Locate the cell with the specified text and output its [X, Y] center coordinate. 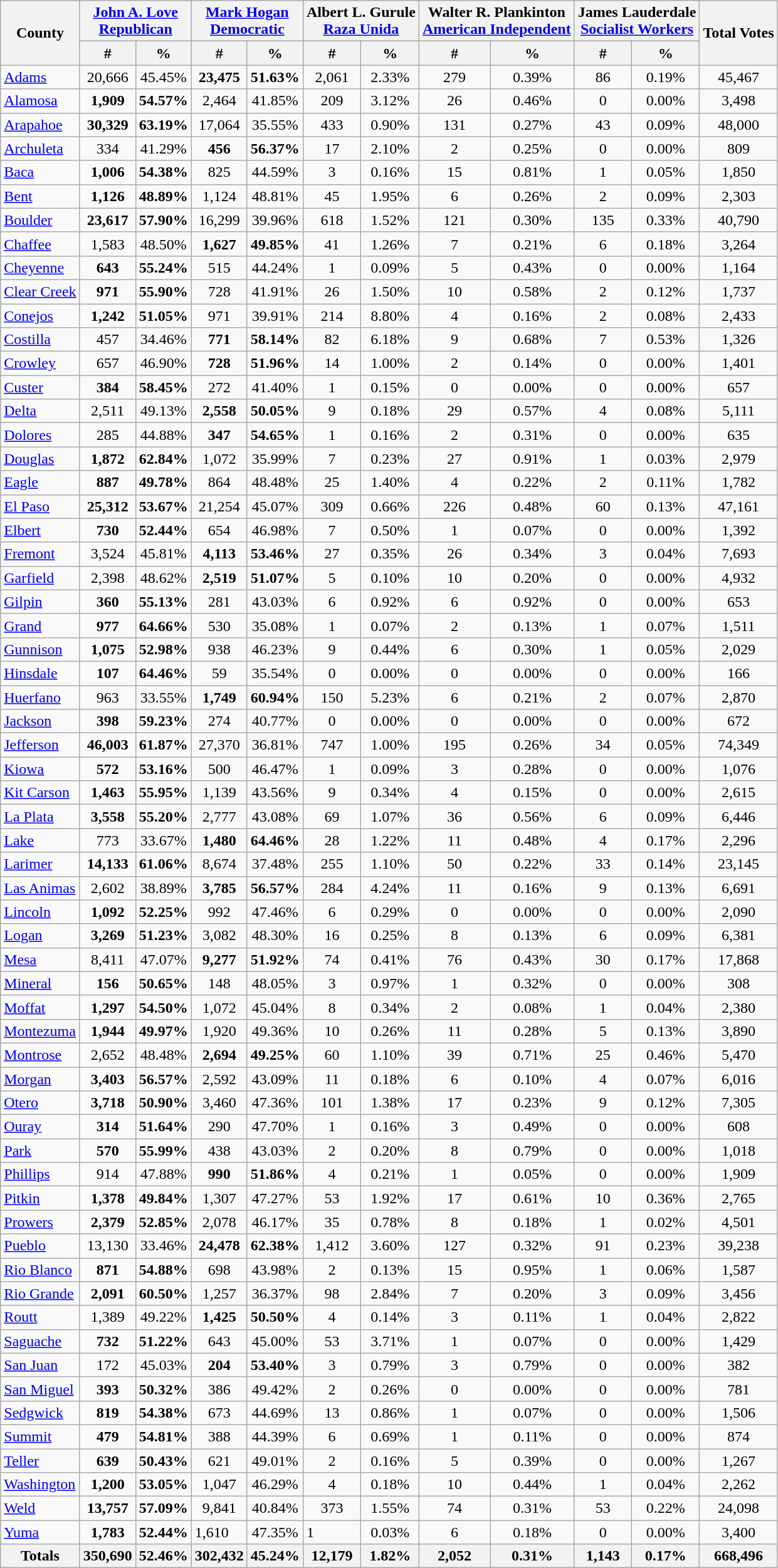
Pitkin [40, 1198]
0.81% [532, 172]
732 [108, 1341]
53.40% [275, 1365]
3,082 [219, 936]
44.69% [275, 1413]
74,349 [739, 745]
0.41% [390, 959]
29 [454, 411]
963 [108, 698]
864 [219, 483]
Logan [40, 936]
107 [108, 673]
33.67% [163, 840]
1,200 [108, 1485]
384 [108, 387]
1,047 [219, 1485]
49.36% [275, 1031]
608 [739, 1127]
San Juan [40, 1365]
572 [108, 769]
871 [108, 1270]
Park [40, 1151]
44.88% [163, 435]
2,511 [108, 411]
127 [454, 1246]
Routt [40, 1317]
2,615 [739, 793]
51.23% [163, 936]
977 [108, 625]
0.95% [532, 1270]
Weld [40, 1508]
1,242 [108, 315]
59 [219, 673]
34 [603, 745]
51.05% [163, 315]
2,979 [739, 459]
40.84% [275, 1508]
46,003 [108, 745]
61.87% [163, 745]
86 [603, 77]
Fremont [40, 554]
Mineral [40, 983]
Gilpin [40, 602]
0.61% [532, 1198]
Teller [40, 1461]
45 [332, 196]
51.64% [163, 1127]
1.92% [390, 1198]
2,822 [739, 1317]
5.23% [390, 698]
49.22% [163, 1317]
Clear Creek [40, 291]
60.94% [275, 698]
12,179 [332, 1556]
515 [219, 268]
23,475 [219, 77]
5,470 [739, 1055]
2,433 [739, 315]
6.18% [390, 340]
35.99% [275, 459]
Walter R. PlankintonAmerican Independent [497, 21]
50.65% [163, 983]
48.50% [163, 244]
1,412 [332, 1246]
281 [219, 602]
33 [603, 864]
Saguache [40, 1341]
48,000 [739, 125]
44.59% [275, 172]
49.84% [163, 1198]
50.50% [275, 1317]
1,164 [739, 268]
43 [603, 125]
Morgan [40, 1079]
47.70% [275, 1127]
284 [332, 888]
272 [219, 387]
457 [108, 340]
44.39% [275, 1436]
45.00% [275, 1341]
Gunnison [40, 649]
771 [219, 340]
1,463 [108, 793]
654 [219, 530]
Jackson [40, 721]
43.56% [275, 793]
36 [454, 817]
51.96% [275, 363]
Mesa [40, 959]
172 [108, 1365]
530 [219, 625]
1,076 [739, 769]
48.30% [275, 936]
914 [108, 1174]
Mark HoganDemocratic [247, 21]
255 [332, 864]
53.16% [163, 769]
62.84% [163, 459]
46.23% [275, 649]
Elbert [40, 530]
47.88% [163, 1174]
1,511 [739, 625]
2,379 [108, 1222]
0.19% [666, 77]
45.45% [163, 77]
2,296 [739, 840]
49.42% [275, 1389]
53.67% [163, 506]
39 [454, 1055]
819 [108, 1413]
156 [108, 983]
47.35% [275, 1532]
3,456 [739, 1294]
2,380 [739, 1007]
24,478 [219, 1246]
938 [219, 649]
Pueblo [40, 1246]
Alamosa [40, 101]
290 [219, 1127]
3,558 [108, 817]
47.46% [275, 912]
76 [454, 959]
46.47% [275, 769]
2,765 [739, 1198]
16 [332, 936]
2,091 [108, 1294]
San Miguel [40, 1389]
82 [332, 340]
53.46% [275, 554]
9,841 [219, 1508]
County [40, 33]
30 [603, 959]
2.10% [390, 149]
Bent [40, 196]
14,133 [108, 864]
54.88% [163, 1270]
1,737 [739, 291]
37.48% [275, 864]
209 [332, 101]
2,303 [739, 196]
Dolores [40, 435]
639 [108, 1461]
2,602 [108, 888]
55.90% [163, 291]
Las Animas [40, 888]
226 [454, 506]
57.09% [163, 1508]
64.66% [163, 625]
53.05% [163, 1485]
781 [739, 1389]
John A. LoveRepublican [135, 21]
0.68% [532, 340]
91 [603, 1246]
479 [108, 1436]
Prowers [40, 1222]
0.69% [390, 1436]
635 [739, 435]
23,145 [739, 864]
41.40% [275, 387]
51.07% [275, 578]
388 [219, 1436]
214 [332, 315]
1.82% [390, 1556]
1,480 [219, 840]
Douglas [40, 459]
0.58% [532, 291]
7,693 [739, 554]
2,870 [739, 698]
618 [332, 220]
Huerfano [40, 698]
57.90% [163, 220]
Lincoln [40, 912]
17,868 [739, 959]
40,790 [739, 220]
1.40% [390, 483]
3,718 [108, 1103]
360 [108, 602]
698 [219, 1270]
39.96% [275, 220]
58.45% [163, 387]
30,329 [108, 125]
1.07% [390, 817]
0.97% [390, 983]
13,757 [108, 1508]
1,583 [108, 244]
1.95% [390, 196]
La Plata [40, 817]
Crowley [40, 363]
59.23% [163, 721]
1,872 [108, 459]
1,126 [108, 196]
41 [332, 244]
69 [332, 817]
Washington [40, 1485]
0.66% [390, 506]
Garfield [40, 578]
1,297 [108, 1007]
570 [108, 1151]
1,075 [108, 649]
1,326 [739, 340]
49.25% [275, 1055]
47.07% [163, 959]
Archuleta [40, 149]
621 [219, 1461]
2,592 [219, 1079]
809 [739, 149]
3,890 [739, 1031]
51.86% [275, 1174]
773 [108, 840]
0.35% [390, 554]
49.13% [163, 411]
3.60% [390, 1246]
49.85% [275, 244]
382 [739, 1365]
38.89% [163, 888]
48.05% [275, 983]
887 [108, 483]
17,064 [219, 125]
52.46% [163, 1556]
Kiowa [40, 769]
47,161 [739, 506]
55.99% [163, 1151]
James LauderdaleSocialist Workers [637, 21]
1,139 [219, 793]
23,617 [108, 220]
373 [332, 1508]
Conejos [40, 315]
6,381 [739, 936]
16,299 [219, 220]
990 [219, 1174]
25,312 [108, 506]
45,467 [739, 77]
992 [219, 912]
34.46% [163, 340]
0.71% [532, 1055]
33.46% [163, 1246]
653 [739, 602]
50.90% [163, 1103]
27,370 [219, 745]
874 [739, 1436]
2,777 [219, 817]
0.53% [666, 340]
43.08% [275, 817]
56.37% [275, 149]
Eagle [40, 483]
2.33% [390, 77]
46.17% [275, 1222]
49.78% [163, 483]
55.24% [163, 268]
8,411 [108, 959]
Yuma [40, 1532]
Sedgwick [40, 1413]
Montrose [40, 1055]
54.81% [163, 1436]
274 [219, 721]
0.02% [666, 1222]
6,446 [739, 817]
8,674 [219, 864]
673 [219, 1413]
2,398 [108, 578]
Moffat [40, 1007]
825 [219, 172]
13,130 [108, 1246]
28 [332, 840]
314 [108, 1127]
46.29% [275, 1485]
8.80% [390, 315]
Summit [40, 1436]
61.06% [163, 864]
48.62% [163, 578]
Chaffee [40, 244]
Lake [40, 840]
3.71% [390, 1341]
150 [332, 698]
3,400 [739, 1532]
1,627 [219, 244]
279 [454, 77]
41.85% [275, 101]
Total Votes [739, 33]
3,498 [739, 101]
3.12% [390, 101]
Custer [40, 387]
1.55% [390, 1508]
50.32% [163, 1389]
50.43% [163, 1461]
131 [454, 125]
1,587 [739, 1270]
Boulder [40, 220]
63.19% [163, 125]
36.81% [275, 745]
2,558 [219, 411]
0.50% [390, 530]
Albert L. GuruleRaza Unida [361, 21]
Montezuma [40, 1031]
1,429 [739, 1341]
50.05% [275, 411]
2,519 [219, 578]
Totals [40, 1556]
35.54% [275, 673]
1.26% [390, 244]
2,464 [219, 101]
0.33% [666, 220]
Larimer [40, 864]
347 [219, 435]
1,425 [219, 1317]
46.98% [275, 530]
Rio Blanco [40, 1270]
166 [739, 673]
398 [108, 721]
Phillips [40, 1174]
148 [219, 983]
45.24% [275, 1556]
101 [332, 1103]
51.22% [163, 1341]
14 [332, 363]
3,269 [108, 936]
2,652 [108, 1055]
0.49% [532, 1127]
2.84% [390, 1294]
41.91% [275, 291]
0.06% [666, 1270]
1.22% [390, 840]
55.95% [163, 793]
45.03% [163, 1365]
0.36% [666, 1198]
1,307 [219, 1198]
Cheyenne [40, 268]
51.63% [275, 77]
45.04% [275, 1007]
Baca [40, 172]
49.01% [275, 1461]
El Paso [40, 506]
Jefferson [40, 745]
3,403 [108, 1079]
2,078 [219, 1222]
3,460 [219, 1103]
386 [219, 1389]
48.81% [275, 196]
1,092 [108, 912]
672 [739, 721]
60.50% [163, 1294]
4,932 [739, 578]
49.97% [163, 1031]
46.90% [163, 363]
5,111 [739, 411]
43.98% [275, 1270]
Costilla [40, 340]
24,098 [739, 1508]
350,690 [108, 1556]
1,783 [108, 1532]
500 [219, 769]
334 [108, 149]
98 [332, 1294]
309 [332, 506]
1,018 [739, 1151]
1.52% [390, 220]
52.98% [163, 649]
55.13% [163, 602]
2,694 [219, 1055]
Ouray [40, 1127]
2,052 [454, 1556]
2,090 [739, 912]
0.86% [390, 1413]
1,257 [219, 1294]
Rio Grande [40, 1294]
1,944 [108, 1031]
747 [332, 745]
48.89% [163, 196]
2,061 [332, 77]
1,920 [219, 1031]
204 [219, 1365]
40.77% [275, 721]
45.07% [275, 506]
50 [454, 864]
285 [108, 435]
Grand [40, 625]
433 [332, 125]
43.09% [275, 1079]
4,113 [219, 554]
6,691 [739, 888]
456 [219, 149]
121 [454, 220]
7,305 [739, 1103]
0.91% [532, 459]
0.27% [532, 125]
54.65% [275, 435]
135 [603, 220]
35 [332, 1222]
Hinsdale [40, 673]
54.57% [163, 101]
47.36% [275, 1103]
1,378 [108, 1198]
2,262 [739, 1485]
1,143 [603, 1556]
9,277 [219, 959]
438 [219, 1151]
62.38% [275, 1246]
393 [108, 1389]
4.24% [390, 888]
1,506 [739, 1413]
1,850 [739, 172]
51.92% [275, 959]
1,267 [739, 1461]
58.14% [275, 340]
33.55% [163, 698]
1,389 [108, 1317]
55.20% [163, 817]
1.50% [390, 291]
Adams [40, 77]
Delta [40, 411]
45.81% [163, 554]
Arapahoe [40, 125]
3,785 [219, 888]
39.91% [275, 315]
730 [108, 530]
308 [739, 983]
1,124 [219, 196]
52.25% [163, 912]
0.56% [532, 817]
21,254 [219, 506]
54.50% [163, 1007]
Otero [40, 1103]
1.38% [390, 1103]
1,782 [739, 483]
195 [454, 745]
2,029 [739, 649]
36.37% [275, 1294]
302,432 [219, 1556]
0.29% [390, 912]
1,392 [739, 530]
44.24% [275, 268]
6,016 [739, 1079]
4,501 [739, 1222]
13 [332, 1413]
47.27% [275, 1198]
1,401 [739, 363]
0.78% [390, 1222]
0.57% [532, 411]
1,749 [219, 698]
3,524 [108, 554]
39,238 [739, 1246]
35.08% [275, 625]
20,666 [108, 77]
1,006 [108, 172]
Kit Carson [40, 793]
41.29% [163, 149]
0.90% [390, 125]
52.85% [163, 1222]
1,610 [219, 1532]
668,496 [739, 1556]
3,264 [739, 244]
35.55% [275, 125]
